Find where the given text appears and provide that cell's center as (x, y) coordinate. 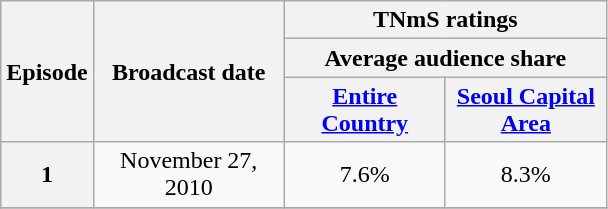
TNmS ratings (445, 20)
Entire Country (364, 110)
Seoul Capital Area (526, 110)
Average audience share (445, 58)
Broadcast date (188, 72)
Episode (47, 72)
7.6% (364, 174)
November 27, 2010 (188, 174)
8.3% (526, 174)
1 (47, 174)
